Determine the (x, y) coordinate at the center of the cell enclosing the given text.  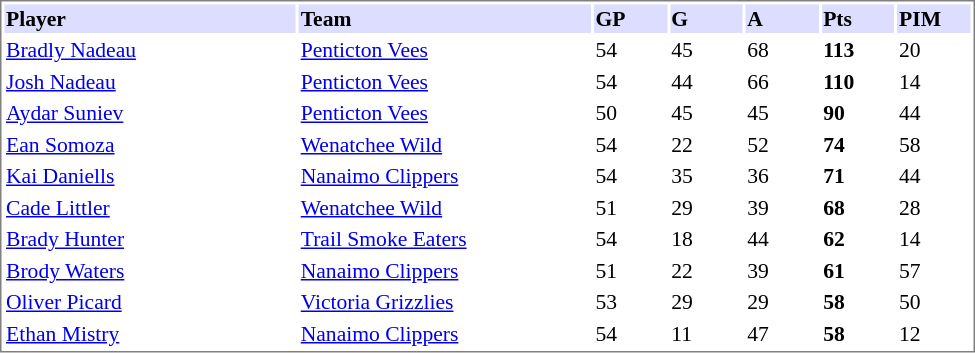
Team (445, 18)
47 (782, 334)
Josh Nadeau (150, 82)
57 (934, 270)
Ethan Mistry (150, 334)
71 (858, 176)
Trail Smoke Eaters (445, 239)
61 (858, 270)
Pts (858, 18)
12 (934, 334)
53 (630, 302)
Ean Somoza (150, 144)
110 (858, 82)
11 (706, 334)
74 (858, 144)
36 (782, 176)
Brody Waters (150, 270)
Kai Daniells (150, 176)
A (782, 18)
90 (858, 113)
Cade Littler (150, 208)
35 (706, 176)
Oliver Picard (150, 302)
20 (934, 50)
18 (706, 239)
113 (858, 50)
GP (630, 18)
Victoria Grizzlies (445, 302)
Brady Hunter (150, 239)
52 (782, 144)
66 (782, 82)
G (706, 18)
28 (934, 208)
62 (858, 239)
Player (150, 18)
Bradly Nadeau (150, 50)
Aydar Suniev (150, 113)
PIM (934, 18)
